Identify which cell holds the provided text, then report its (X, Y) central coordinate. 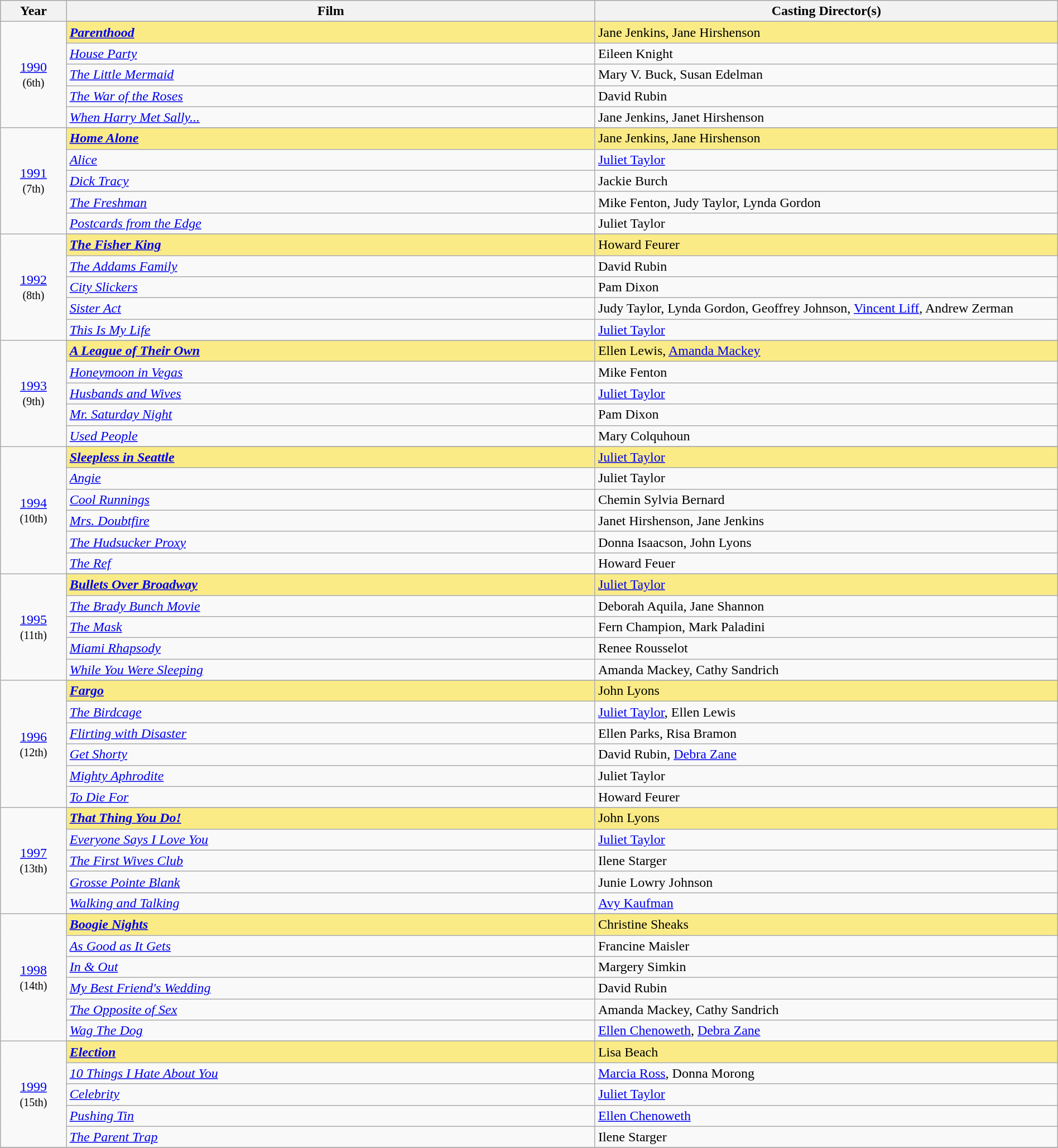
1993(9th) (33, 393)
David Rubin, Debra Zane (826, 755)
House Party (330, 54)
Get Shorty (330, 755)
A League of Their Own (330, 351)
Parenthood (330, 32)
That Thing You Do! (330, 818)
City Slickers (330, 287)
Sister Act (330, 309)
1995(11th) (33, 627)
Pushing Tin (330, 1116)
Janet Hirshenson, Jane Jenkins (826, 521)
Marcia Ross, Donna Morong (826, 1073)
The First Wives Club (330, 861)
Avy Kaufman (826, 903)
Honeymoon in Vegas (330, 372)
The Little Mermaid (330, 75)
Fern Champion, Mark Paladini (826, 627)
Wag The Dog (330, 1031)
This Is My Life (330, 330)
Alice (330, 160)
Mighty Aphrodite (330, 776)
Husbands and Wives (330, 393)
Cool Runnings (330, 499)
Boogie Nights (330, 924)
To Die For (330, 797)
Mary V. Buck, Susan Edelman (826, 75)
1994(10th) (33, 510)
Eileen Knight (826, 54)
1990(6th) (33, 75)
Miami Rhapsody (330, 649)
Ellen Parks, Risa Bramon (826, 733)
The Fisher King (330, 244)
The Parent Trap (330, 1137)
1991(7th) (33, 181)
Howard Feuer (826, 563)
The Opposite of Sex (330, 1010)
My Best Friend's Wedding (330, 988)
Mary Colquhoun (826, 436)
The Freshman (330, 202)
1999(15th) (33, 1094)
1998(14th) (33, 977)
The Ref (330, 563)
Walking and Talking (330, 903)
Bullets Over Broadway (330, 584)
Sleepless in Seattle (330, 457)
1996(12th) (33, 744)
Film (330, 11)
Postcards from the Edge (330, 223)
Election (330, 1052)
Lisa Beach (826, 1052)
1992(8th) (33, 287)
The Mask (330, 627)
Home Alone (330, 138)
Renee Rousselot (826, 649)
Ellen Chenoweth (826, 1116)
Dick Tracy (330, 181)
Casting Director(s) (826, 11)
Jane Jenkins, Janet Hirshenson (826, 117)
Juliet Taylor, Ellen Lewis (826, 712)
Angie (330, 478)
Grosse Pointe Blank (330, 882)
Mike Fenton (826, 372)
Mrs. Doubtfire (330, 521)
Flirting with Disaster (330, 733)
Used People (330, 436)
As Good as It Gets (330, 946)
Chemin Sylvia Bernard (826, 499)
When Harry Met Sally... (330, 117)
Mike Fenton, Judy Taylor, Lynda Gordon (826, 202)
Junie Lowry Johnson (826, 882)
The Addams Family (330, 266)
Year (33, 11)
Celebrity (330, 1094)
The Brady Bunch Movie (330, 606)
10 Things I Hate About You (330, 1073)
Mr. Saturday Night (330, 415)
The Hudsucker Proxy (330, 542)
The Birdcage (330, 712)
Judy Taylor, Lynda Gordon, Geoffrey Johnson, Vincent Liff, Andrew Zerman (826, 309)
Margery Simkin (826, 967)
Everyone Says I Love You (330, 839)
Jackie Burch (826, 181)
Francine Maisler (826, 946)
Fargo (330, 691)
The War of the Roses (330, 96)
Deborah Aquila, Jane Shannon (826, 606)
Ellen Chenoweth, Debra Zane (826, 1031)
In & Out (330, 967)
Christine Sheaks (826, 924)
1997(13th) (33, 861)
While You Were Sleeping (330, 670)
Donna Isaacson, John Lyons (826, 542)
Ellen Lewis, Amanda Mackey (826, 351)
